From the cell containing the given text, extract its center point as [X, Y] coordinate. 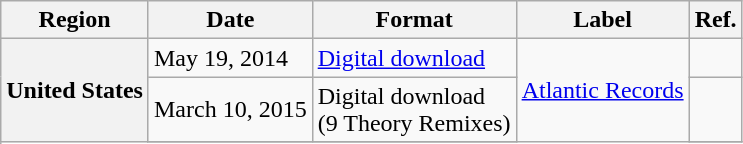
United States [75, 90]
Atlantic Records [602, 90]
May 19, 2014 [230, 58]
Date [230, 20]
Region [75, 20]
Digital download [414, 58]
Digital download(9 Theory Remixes) [414, 110]
Ref. [716, 20]
Format [414, 20]
Label [602, 20]
March 10, 2015 [230, 110]
